Find where the given text appears and provide that cell's center as [x, y] coordinate. 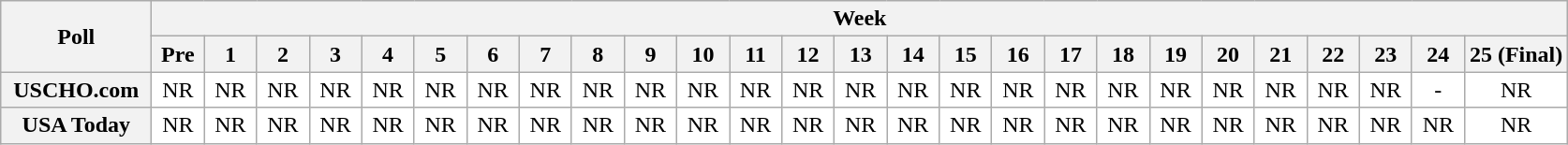
11 [755, 54]
8 [598, 54]
USA Today [77, 125]
24 [1438, 54]
3 [335, 54]
USCHO.com [77, 90]
25 (Final) [1516, 54]
21 [1280, 54]
Poll [77, 36]
15 [966, 54]
- [1438, 90]
23 [1385, 54]
13 [861, 54]
2 [283, 54]
10 [703, 54]
17 [1071, 54]
18 [1123, 54]
1 [230, 54]
20 [1228, 54]
22 [1333, 54]
9 [650, 54]
12 [808, 54]
14 [913, 54]
7 [545, 54]
Pre [178, 54]
6 [493, 54]
Week [860, 19]
4 [388, 54]
5 [440, 54]
16 [1018, 54]
19 [1176, 54]
